Output the (X, Y) coordinate of the center of the cell containing the given text.  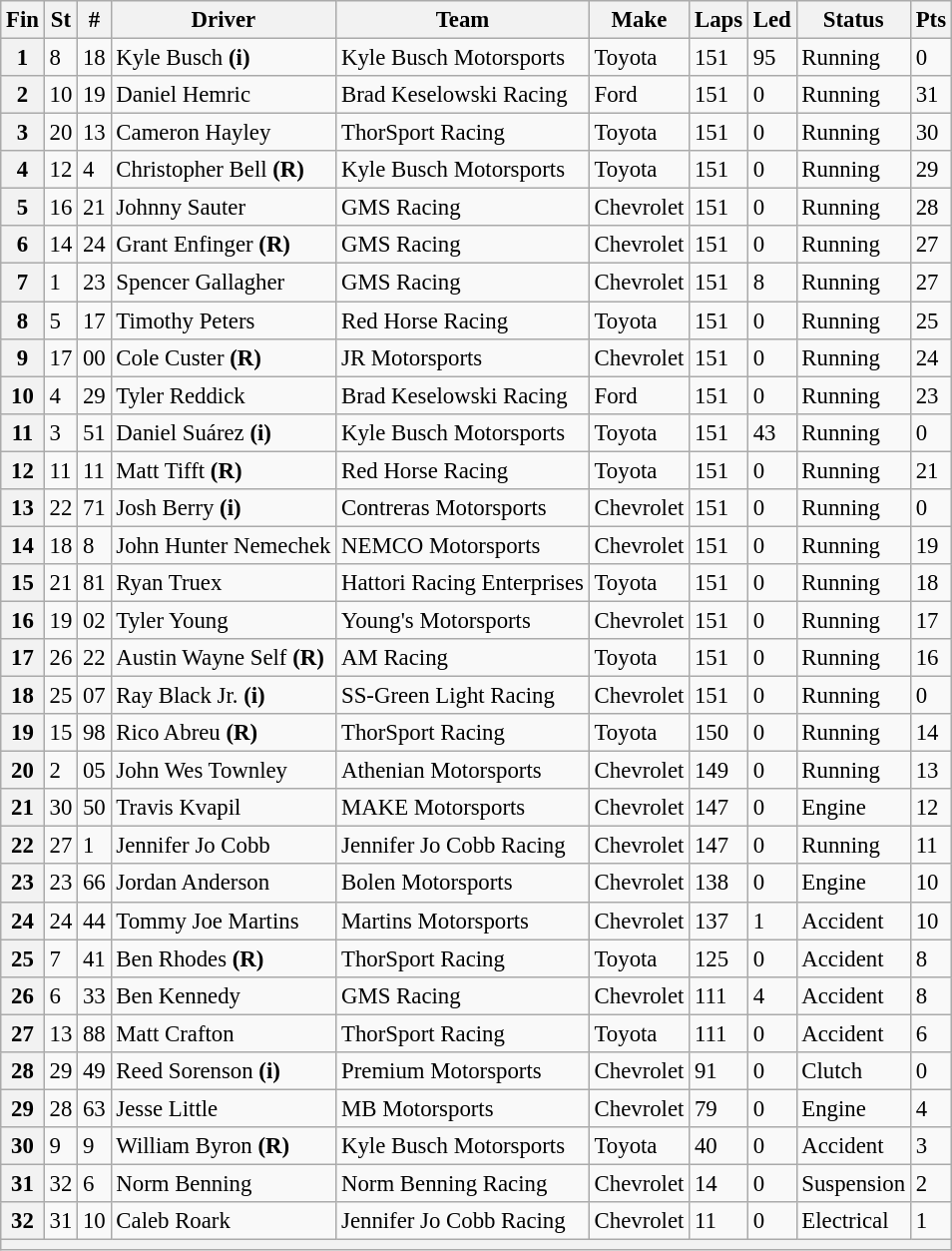
43 (772, 432)
81 (94, 583)
JR Motorsports (463, 357)
Suspension (853, 1183)
Cameron Hayley (224, 133)
Tyler Young (224, 620)
AM Racing (463, 658)
98 (94, 733)
Norm Benning Racing (463, 1183)
Norm Benning (224, 1183)
50 (94, 808)
Cole Custer (R) (224, 357)
Electrical (853, 1221)
Premium Motorsports (463, 1071)
Athenian Motorsports (463, 771)
Travis Kvapil (224, 808)
Pts (930, 20)
138 (718, 884)
Make (639, 20)
Laps (718, 20)
149 (718, 771)
66 (94, 884)
Ray Black Jr. (i) (224, 696)
NEMCO Motorsports (463, 545)
Bolen Motorsports (463, 884)
John Wes Townley (224, 771)
79 (718, 1108)
Daniel Hemric (224, 95)
Team (463, 20)
Ben Rhodes (R) (224, 958)
Josh Berry (i) (224, 508)
SS-Green Light Racing (463, 696)
91 (718, 1071)
Johnny Sauter (224, 208)
88 (94, 1033)
Caleb Roark (224, 1221)
Hattori Racing Enterprises (463, 583)
Martins Motorsports (463, 921)
40 (718, 1146)
125 (718, 958)
Driver (224, 20)
Christopher Bell (R) (224, 170)
95 (772, 58)
Ryan Truex (224, 583)
Jennifer Jo Cobb (224, 846)
Daniel Suárez (i) (224, 432)
Jordan Anderson (224, 884)
Matt Crafton (224, 1033)
MAKE Motorsports (463, 808)
Contreras Motorsports (463, 508)
02 (94, 620)
00 (94, 357)
Reed Sorenson (i) (224, 1071)
49 (94, 1071)
Young's Motorsports (463, 620)
05 (94, 771)
44 (94, 921)
Tommy Joe Martins (224, 921)
William Byron (R) (224, 1146)
MB Motorsports (463, 1108)
John Hunter Nemechek (224, 545)
Led (772, 20)
137 (718, 921)
Ben Kennedy (224, 995)
150 (718, 733)
St (60, 20)
Fin (23, 20)
Tyler Reddick (224, 395)
Status (853, 20)
Matt Tifft (R) (224, 470)
71 (94, 508)
Grant Enfinger (R) (224, 245)
Timothy Peters (224, 320)
41 (94, 958)
Spencer Gallagher (224, 283)
# (94, 20)
Jesse Little (224, 1108)
33 (94, 995)
63 (94, 1108)
07 (94, 696)
Kyle Busch (i) (224, 58)
Austin Wayne Self (R) (224, 658)
51 (94, 432)
Clutch (853, 1071)
Rico Abreu (R) (224, 733)
